Output the (X, Y) coordinate of the center of the cell containing the given text.  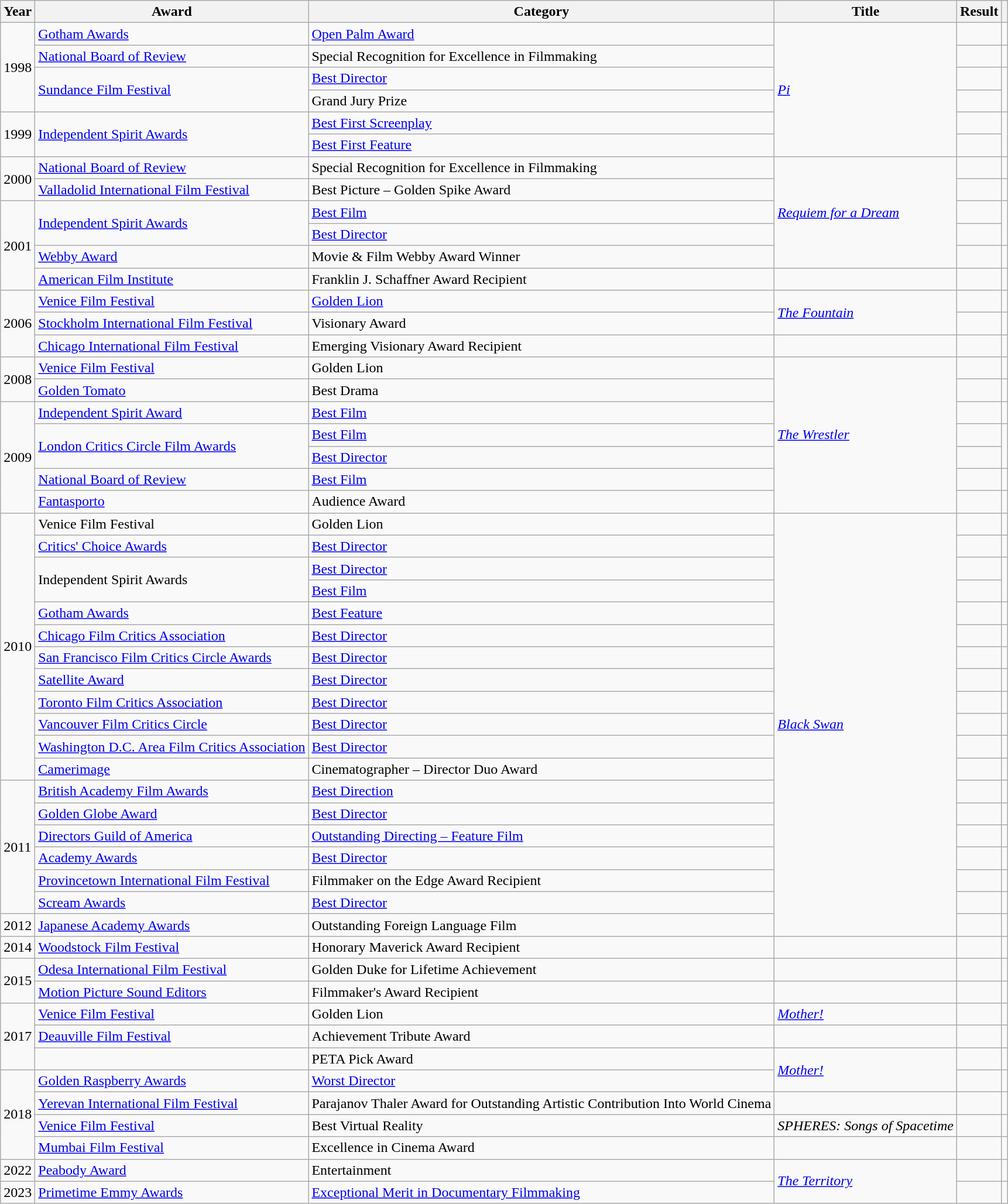
Title (866, 12)
Chicago Film Critics Association (172, 635)
2023 (18, 1192)
Deauville Film Festival (172, 1037)
Scream Awards (172, 903)
Woodstock Film Festival (172, 947)
Japanese Academy Awards (172, 925)
The Fountain (866, 313)
2015 (18, 980)
Independent Spirit Award (172, 413)
Odesa International Film Festival (172, 969)
Fantasporto (172, 502)
Peabody Award (172, 1170)
Movie & Film Webby Award Winner (541, 256)
Category (541, 12)
2014 (18, 947)
2017 (18, 1037)
Grand Jury Prize (541, 101)
Audience Award (541, 502)
British Academy Film Awards (172, 791)
Achievement Tribute Award (541, 1037)
Best First Screenplay (541, 123)
Chicago International Film Festival (172, 346)
The Territory (866, 1181)
Golden Tomato (172, 390)
Stockholm International Film Festival (172, 324)
Directors Guild of America (172, 836)
Result (979, 12)
Excellence in Cinema Award (541, 1148)
Parajanov Thaler Award for Outstanding Artistic Contribution Into World Cinema (541, 1103)
Outstanding Directing – Feature Film (541, 836)
Filmmaker's Award Recipient (541, 992)
Camerimage (172, 769)
Satellite Award (172, 680)
San Francisco Film Critics Circle Awards (172, 658)
Best Drama (541, 390)
Best Direction (541, 791)
Black Swan (866, 725)
Year (18, 12)
Filmmaker on the Edge Award Recipient (541, 880)
Best First Feature (541, 145)
Pi (866, 90)
Outstanding Foreign Language Film (541, 925)
Valladolid International Film Festival (172, 190)
Worst Director (541, 1081)
American Film Institute (172, 279)
1999 (18, 134)
2008 (18, 379)
Exceptional Merit in Documentary Filmmaking (541, 1192)
The Wrestler (866, 435)
Cinematographer – Director Duo Award (541, 769)
Vancouver Film Critics Circle (172, 725)
Best Feature (541, 613)
Golden Raspberry Awards (172, 1081)
Webby Award (172, 256)
1998 (18, 67)
London Critics Circle Film Awards (172, 446)
Golden Globe Award (172, 814)
Best Virtual Reality (541, 1126)
Critics' Choice Awards (172, 546)
2010 (18, 646)
Requiem for a Dream (866, 212)
Sundance Film Festival (172, 90)
2011 (18, 847)
Mumbai Film Festival (172, 1148)
PETA Pick Award (541, 1059)
Emerging Visionary Award Recipient (541, 346)
2018 (18, 1114)
Visionary Award (541, 324)
2009 (18, 457)
2000 (18, 179)
Entertainment (541, 1170)
Award (172, 12)
Provincetown International Film Festival (172, 880)
Washington D.C. Area Film Critics Association (172, 747)
Golden Duke for Lifetime Achievement (541, 969)
Primetime Emmy Awards (172, 1192)
Academy Awards (172, 858)
2001 (18, 245)
Honorary Maverick Award Recipient (541, 947)
Best Picture – Golden Spike Award (541, 190)
2022 (18, 1170)
Toronto Film Critics Association (172, 702)
2006 (18, 324)
2012 (18, 925)
SPHERES: Songs of Spacetime (866, 1126)
Motion Picture Sound Editors (172, 992)
Open Palm Award (541, 34)
Yerevan International Film Festival (172, 1103)
Franklin J. Schaffner Award Recipient (541, 279)
